Find where the given text appears and provide that cell's center as (x, y) coordinate. 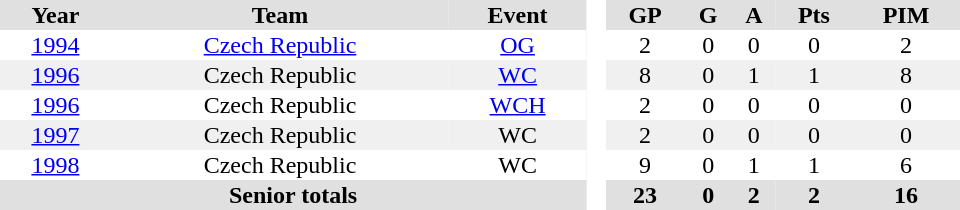
WCH (518, 105)
1998 (56, 165)
Senior totals (293, 195)
Team (280, 15)
9 (646, 165)
Year (56, 15)
A (754, 15)
OG (518, 45)
1994 (56, 45)
G (708, 15)
Pts (814, 15)
6 (906, 165)
16 (906, 195)
PIM (906, 15)
Event (518, 15)
GP (646, 15)
1997 (56, 135)
23 (646, 195)
